Provide the (X, Y) coordinate of the cell's center where the given text is located.  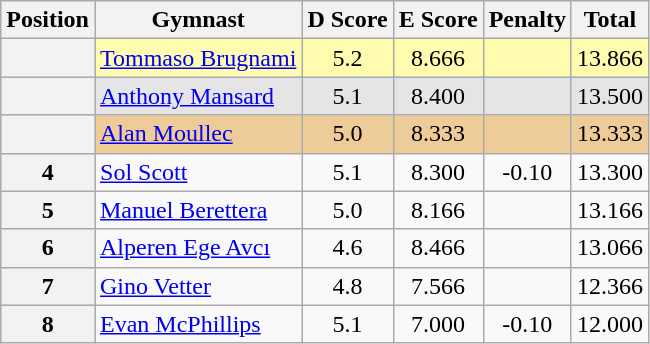
Gino Vetter (198, 286)
8.300 (438, 172)
Gymnast (198, 20)
8.333 (438, 134)
13.500 (610, 96)
7.000 (438, 324)
13.300 (610, 172)
13.066 (610, 248)
13.866 (610, 58)
8.666 (438, 58)
Position (48, 20)
Alan Moullec (198, 134)
8.166 (438, 210)
E Score (438, 20)
8.466 (438, 248)
Penalty (527, 20)
4 (48, 172)
8 (48, 324)
6 (48, 248)
4.8 (348, 286)
5 (48, 210)
4.6 (348, 248)
7 (48, 286)
Sol Scott (198, 172)
8.400 (438, 96)
Anthony Mansard (198, 96)
Tommaso Brugnami (198, 58)
13.166 (610, 210)
12.366 (610, 286)
Manuel Berettera (198, 210)
Alperen Ege Avcı (198, 248)
7.566 (438, 286)
Evan McPhillips (198, 324)
5.2 (348, 58)
Total (610, 20)
13.333 (610, 134)
12.000 (610, 324)
D Score (348, 20)
